Pinpoint the cell where the given text exists, returning its (x, y) midpoint coordinate. 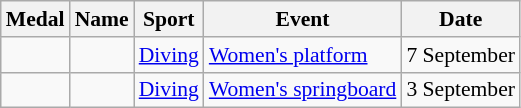
Medal (36, 19)
Date (460, 19)
Women's platform (303, 55)
7 September (460, 55)
3 September (460, 90)
Sport (169, 19)
Women's springboard (303, 90)
Name (102, 19)
Event (303, 19)
